Pinpoint the cell where the given text exists, returning its [X, Y] midpoint coordinate. 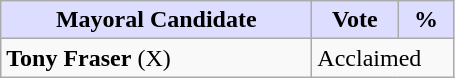
% [426, 20]
Tony Fraser (X) [156, 58]
Acclaimed [383, 58]
Vote [355, 20]
Mayoral Candidate [156, 20]
